Determine the [X, Y] coordinate at the center of the cell enclosing the given text.  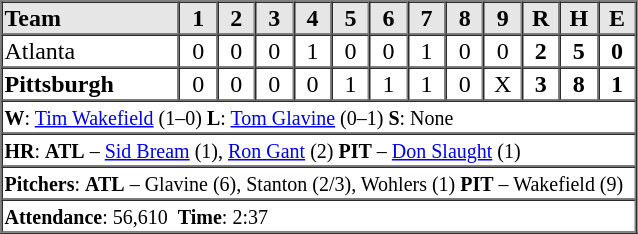
9 [503, 18]
Atlanta [91, 50]
R [541, 18]
7 [427, 18]
X [503, 84]
H [579, 18]
W: Tim Wakefield (1–0) L: Tom Glavine (0–1) S: None [319, 116]
HR: ATL – Sid Bream (1), Ron Gant (2) PIT – Don Slaught (1) [319, 150]
4 [312, 18]
Pittsburgh [91, 84]
Team [91, 18]
Attendance: 56,610 Time: 2:37 [319, 216]
Pitchers: ATL – Glavine (6), Stanton (2/3), Wohlers (1) PIT – Wakefield (9) [319, 182]
E [617, 18]
6 [388, 18]
